Output the [x, y] coordinate of the center of the cell containing the given text.  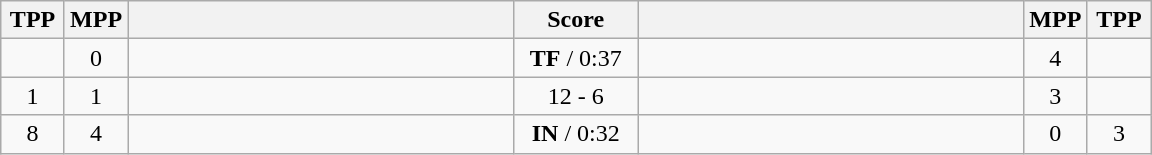
12 - 6 [576, 96]
8 [33, 134]
TF / 0:37 [576, 58]
Score [576, 20]
IN / 0:32 [576, 134]
